Extract the [X, Y] coordinate from the center of the cell holding the provided text.  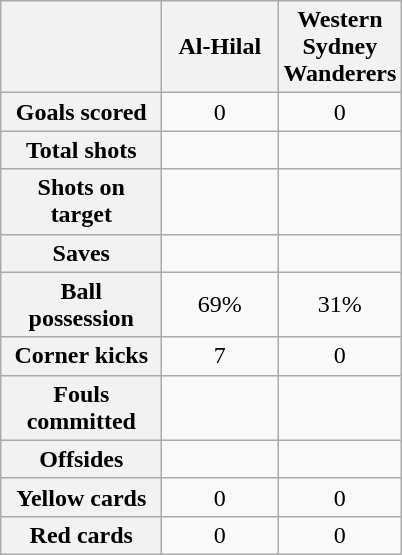
Western Sydney Wanderers [340, 47]
Al-Hilal [220, 47]
Saves [82, 253]
Total shots [82, 150]
Yellow cards [82, 497]
7 [220, 356]
Fouls committed [82, 408]
Corner kicks [82, 356]
Offsides [82, 459]
Ball possession [82, 304]
31% [340, 304]
69% [220, 304]
Goals scored [82, 112]
Red cards [82, 535]
Shots on target [82, 202]
